Return the (x, y) coordinate for the center point of the cell that contains the specified text.  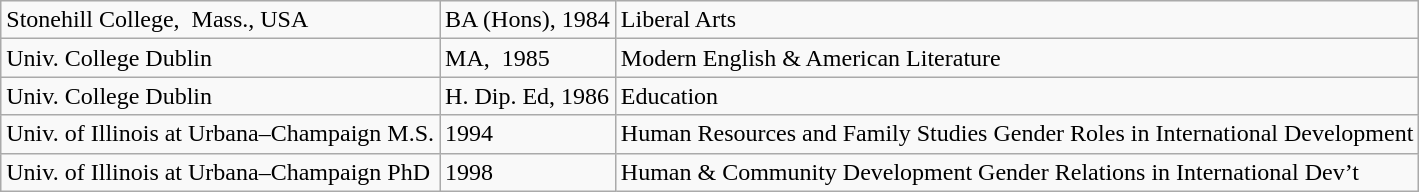
Human Resources and Family Studies Gender Roles in International Development (1017, 134)
MA, 1985 (528, 58)
Human & Community Development Gender Relations in International Dev’t (1017, 172)
Univ. of Illinois at Urbana–Champaign PhD (220, 172)
Univ. of Illinois at Urbana–Champaign M.S. (220, 134)
Education (1017, 96)
Stonehill College, Mass., USA (220, 20)
1994 (528, 134)
1998 (528, 172)
Liberal Arts (1017, 20)
BA (Hons), 1984 (528, 20)
H. Dip. Ed, 1986 (528, 96)
Modern English & American Literature (1017, 58)
